For the text-containing cell, return its midpoint in (X, Y) coordinate format. 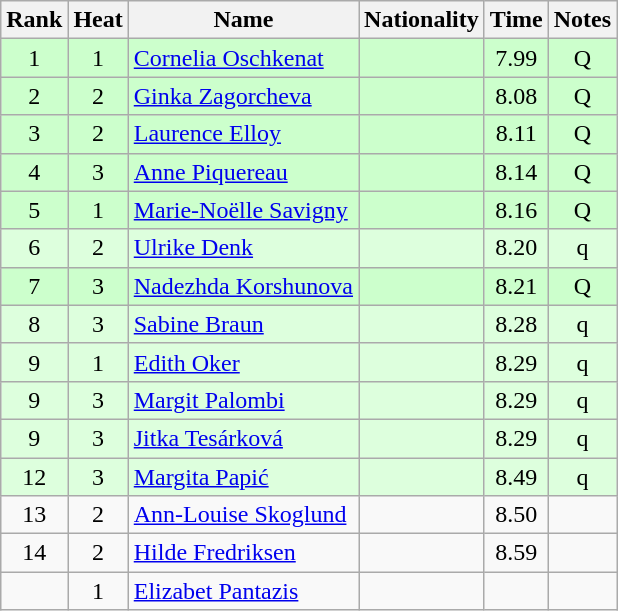
Heat (98, 20)
7 (34, 286)
Ginka Zagorcheva (243, 96)
Time (516, 20)
8 (34, 324)
5 (34, 210)
12 (34, 477)
Ann-Louise Skoglund (243, 515)
13 (34, 515)
Name (243, 20)
7.99 (516, 58)
8.14 (516, 172)
Nationality (422, 20)
8.28 (516, 324)
Ulrike Denk (243, 248)
Margita Papić (243, 477)
8.49 (516, 477)
Laurence Elloy (243, 134)
14 (34, 553)
Edith Oker (243, 362)
Nadezhda Korshunova (243, 286)
Anne Piquereau (243, 172)
Hilde Fredriksen (243, 553)
8.21 (516, 286)
Sabine Braun (243, 324)
6 (34, 248)
Cornelia Oschkenat (243, 58)
Elizabet Pantazis (243, 591)
Jitka Tesárková (243, 438)
Marie-Noëlle Savigny (243, 210)
8.59 (516, 553)
8.16 (516, 210)
8.50 (516, 515)
Rank (34, 20)
Notes (582, 20)
Margit Palombi (243, 400)
8.20 (516, 248)
8.11 (516, 134)
8.08 (516, 96)
4 (34, 172)
